Return the [X, Y] coordinate for the center point of the cell that contains the specified text.  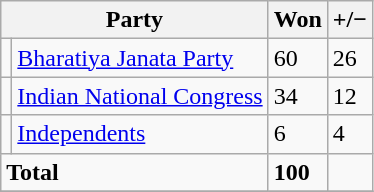
Independents [140, 134]
12 [350, 96]
6 [298, 134]
Bharatiya Janata Party [140, 58]
Won [298, 20]
Party [134, 20]
Total [134, 172]
+/− [350, 20]
60 [298, 58]
4 [350, 134]
100 [298, 172]
Indian National Congress [140, 96]
26 [350, 58]
34 [298, 96]
